Detect which cell encompasses the target text, then output its [x, y] center coordinate. 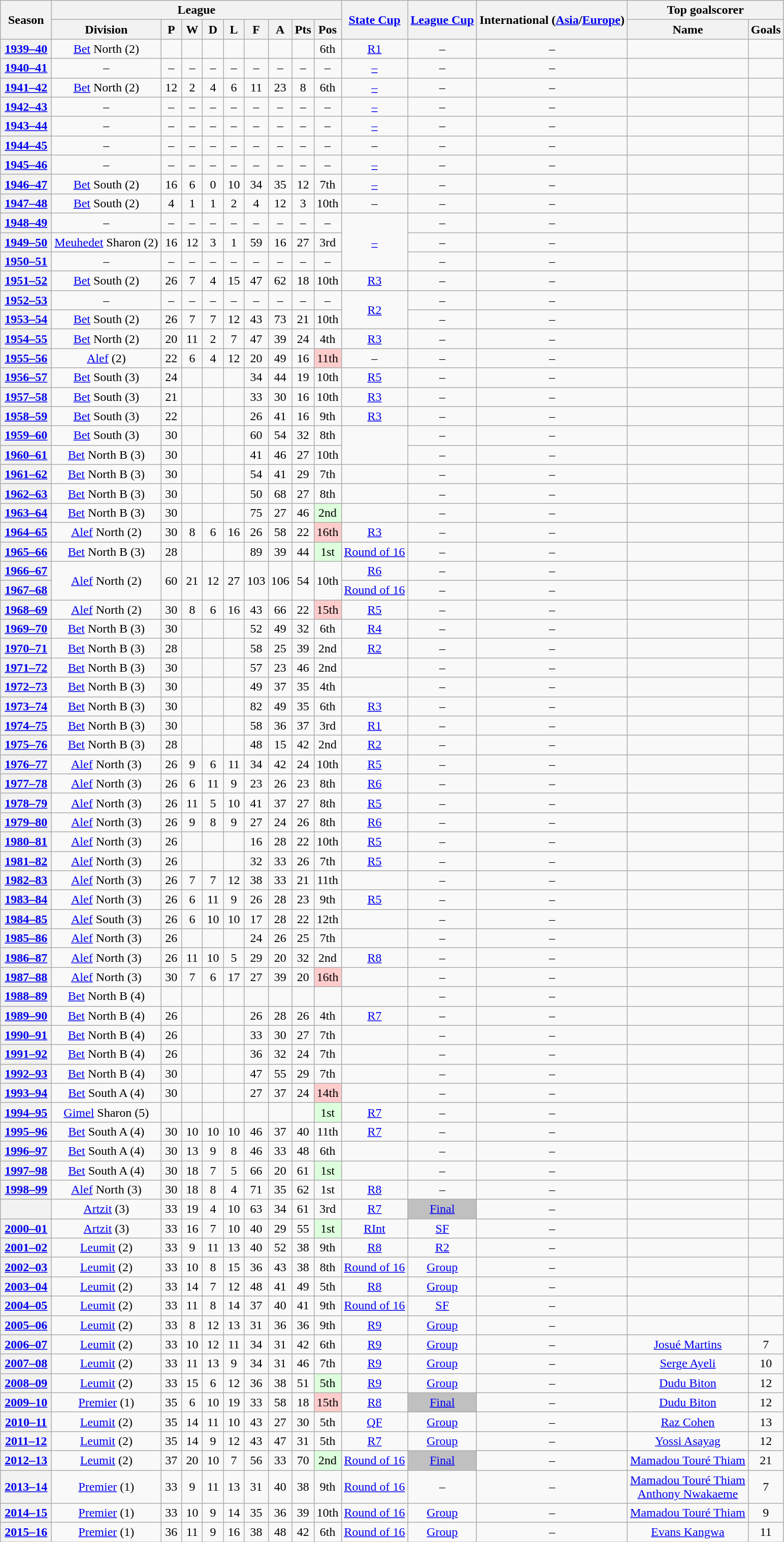
D [213, 29]
1957–58 [26, 397]
0 [213, 184]
73 [280, 320]
2005–06 [26, 1325]
1952–53 [26, 300]
1953–54 [26, 320]
Raz Cohen [688, 1422]
1969–70 [26, 629]
League Cup [442, 20]
82 [256, 706]
1982–83 [26, 880]
1962–63 [26, 493]
QF [375, 1422]
51 [303, 1383]
1989–90 [26, 1016]
1959–60 [26, 435]
71 [256, 1190]
103 [256, 581]
Goals [766, 29]
1942–43 [26, 107]
1995–96 [26, 1131]
1939–40 [26, 49]
1986–87 [26, 958]
2003–04 [26, 1286]
89 [256, 551]
1976–77 [26, 764]
2013–14 [26, 1487]
1951–52 [26, 281]
Season [26, 20]
1967–68 [26, 590]
2012–13 [26, 1460]
F [256, 29]
1940–41 [26, 68]
1998–99 [26, 1190]
1977–78 [26, 783]
1945–46 [26, 165]
1955–56 [26, 358]
2010–11 [26, 1422]
1950–51 [26, 262]
14th [328, 1093]
12th [328, 919]
1981–82 [26, 861]
2000–01 [26, 1229]
1961–62 [26, 474]
1960–61 [26, 455]
59 [256, 242]
Gimel Sharon (5) [107, 1112]
2015–16 [26, 1532]
2009–10 [26, 1402]
Name [688, 29]
Division [107, 29]
1987–88 [26, 977]
1968–69 [26, 610]
Yossi Asayag [688, 1441]
1970–71 [26, 648]
1956–57 [26, 377]
75 [256, 513]
1944–45 [26, 145]
1993–94 [26, 1093]
1949–50 [26, 242]
1943–44 [26, 126]
League [197, 10]
1985–86 [26, 938]
1997–98 [26, 1170]
1941–42 [26, 87]
1980–81 [26, 841]
2002–03 [26, 1267]
1965–66 [26, 551]
2004–05 [26, 1306]
1988–89 [26, 996]
1971–72 [26, 668]
2001–02 [26, 1248]
1958–59 [26, 416]
1946–47 [26, 184]
P [172, 29]
2006–07 [26, 1344]
Meuhedet Sharon (2) [107, 242]
RInt [375, 1229]
Serge Ayeli [688, 1364]
63 [256, 1209]
50 [256, 493]
2008–09 [26, 1383]
1978–79 [26, 803]
Alef South (3) [107, 919]
1964–65 [26, 532]
Josué Martins [688, 1344]
1994–95 [26, 1112]
70 [303, 1460]
57 [256, 668]
1966–67 [26, 571]
1992–93 [26, 1074]
56 [256, 1460]
1991–92 [26, 1054]
Evans Kangwa [688, 1532]
106 [280, 581]
2011–12 [26, 1441]
R4 [375, 629]
1979–80 [26, 822]
1983–84 [26, 900]
2007–08 [26, 1364]
1954–55 [26, 339]
State Cup [375, 20]
1973–74 [26, 706]
1990–91 [26, 1035]
68 [280, 493]
W [192, 29]
Top goalscorer [705, 10]
1975–76 [26, 745]
2014–15 [26, 1513]
1963–64 [26, 513]
Mamadou Touré Thiam Anthony Nwakaeme [688, 1487]
1972–73 [26, 687]
Alef (2) [107, 358]
L [234, 29]
1947–48 [26, 203]
1974–75 [26, 726]
Pts [303, 29]
1948–49 [26, 223]
1984–85 [26, 919]
Pos [328, 29]
International (Asia/Europe) [552, 20]
A [280, 29]
1996–97 [26, 1151]
